Return (x, y) of the center of cell containing provided text 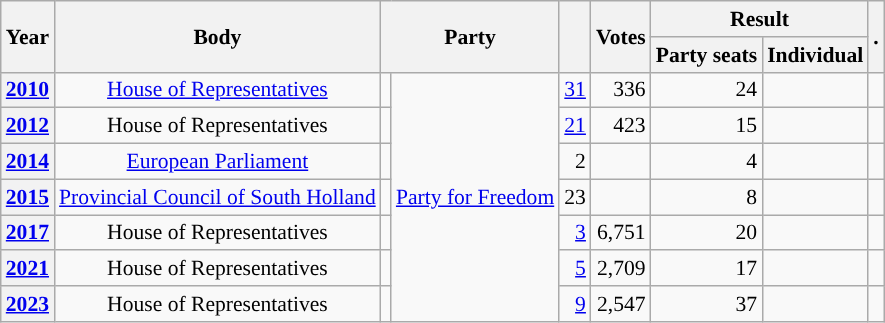
Provincial Council of South Holland (218, 197)
Party seats (706, 55)
Votes (621, 36)
15 (706, 126)
6,751 (621, 233)
23 (575, 197)
17 (706, 269)
20 (706, 233)
37 (706, 304)
2,547 (621, 304)
3 (575, 233)
4 (706, 162)
European Parliament (218, 162)
Party (470, 36)
8 (706, 197)
2015 (28, 197)
423 (621, 126)
2021 (28, 269)
2 (575, 162)
Body (218, 36)
2017 (28, 233)
. (876, 36)
Individual (815, 55)
336 (621, 90)
2010 (28, 90)
21 (575, 126)
2023 (28, 304)
Party for Freedom (475, 196)
2,709 (621, 269)
24 (706, 90)
31 (575, 90)
2014 (28, 162)
5 (575, 269)
Result (760, 19)
Year (28, 36)
9 (575, 304)
2012 (28, 126)
